For the text-containing cell, return its midpoint in (x, y) coordinate format. 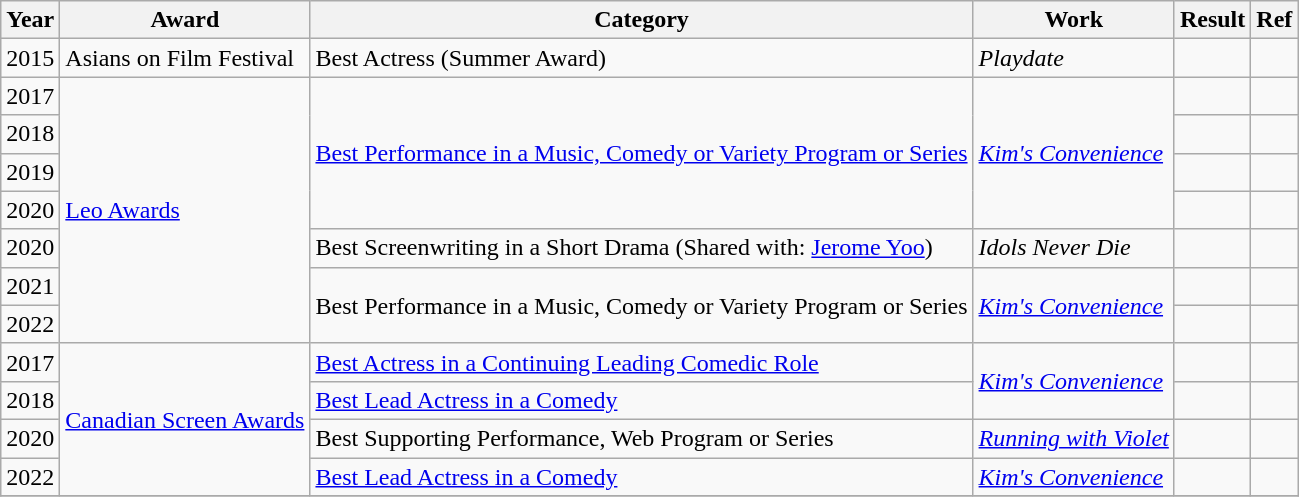
Ref (1274, 20)
Best Actress (Summer Award) (642, 58)
Work (1074, 20)
Canadian Screen Awards (185, 419)
Leo Awards (185, 210)
Category (642, 20)
Result (1212, 20)
2015 (30, 58)
Running with Violet (1074, 438)
Best Screenwriting in a Short Drama (Shared with: Jerome Yoo) (642, 248)
Idols Never Die (1074, 248)
Asians on Film Festival (185, 58)
2021 (30, 286)
Year (30, 20)
Best Supporting Performance, Web Program or Series (642, 438)
Playdate (1074, 58)
2019 (30, 172)
Best Actress in a Continuing Leading Comedic Role (642, 362)
Award (185, 20)
